Provide the [X, Y] coordinate of the cell's center where the given text is located.  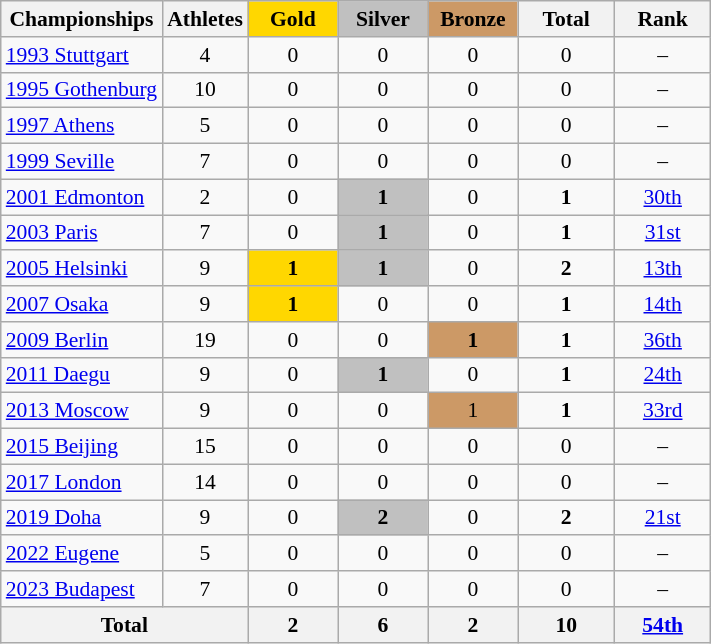
Bronze [473, 19]
2015 Beijing [82, 447]
1999 Seville [82, 162]
14th [662, 304]
33rd [662, 411]
Silver [383, 19]
19 [205, 340]
2019 Doha [82, 518]
4 [205, 55]
2005 Helsinki [82, 269]
2022 Eugene [82, 554]
2007 Osaka [82, 304]
15 [205, 447]
21st [662, 518]
2001 Edmonton [82, 197]
2013 Moscow [82, 411]
54th [662, 625]
24th [662, 375]
2011 Daegu [82, 375]
Athletes [205, 19]
Gold [293, 19]
31st [662, 233]
14 [205, 482]
1993 Stuttgart [82, 55]
Championships [82, 19]
1995 Gothenburg [82, 90]
2009 Berlin [82, 340]
2017 London [82, 482]
6 [383, 625]
30th [662, 197]
13th [662, 269]
Rank [662, 19]
1997 Athens [82, 126]
2003 Paris [82, 233]
36th [662, 340]
2023 Budapest [82, 589]
